Return [x, y] of the center of cell containing provided text 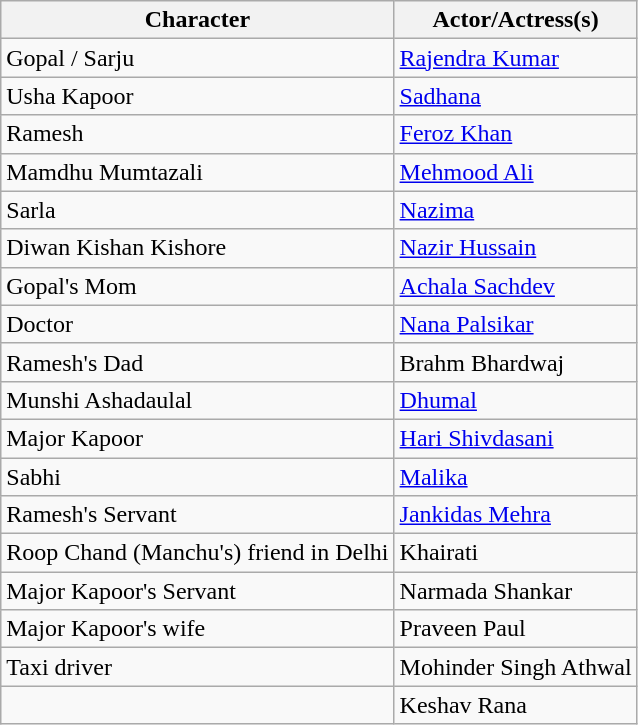
Actor/Actress(s) [516, 20]
Rajendra Kumar [516, 58]
Ramesh's Servant [198, 515]
Nazima [516, 210]
Major Kapoor [198, 438]
Munshi Ashadaulal [198, 400]
Taxi driver [198, 667]
Ramesh [198, 134]
Hari Shivdasani [516, 438]
Gopal / Sarju [198, 58]
Major Kapoor's wife [198, 629]
Character [198, 20]
Nana Palsikar [516, 324]
Sarla [198, 210]
Brahm Bhardwaj [516, 362]
Doctor [198, 324]
Gopal's Mom [198, 286]
Khairati [516, 553]
Keshav Rana [516, 705]
Dhumal [516, 400]
Roop Chand (Manchu's) friend in Delhi [198, 553]
Feroz Khan [516, 134]
Achala Sachdev [516, 286]
Sadhana [516, 96]
Jankidas Mehra [516, 515]
Major Kapoor's Servant [198, 591]
Mamdhu Mumtazali [198, 172]
Ramesh's Dad [198, 362]
Narmada Shankar [516, 591]
Sabhi [198, 477]
Nazir Hussain [516, 248]
Mehmood Ali [516, 172]
Praveen Paul [516, 629]
Usha Kapoor [198, 96]
Malika [516, 477]
Diwan Kishan Kishore [198, 248]
Mohinder Singh Athwal [516, 667]
